Determine the [x, y] coordinate at the center of the cell enclosing the given text.  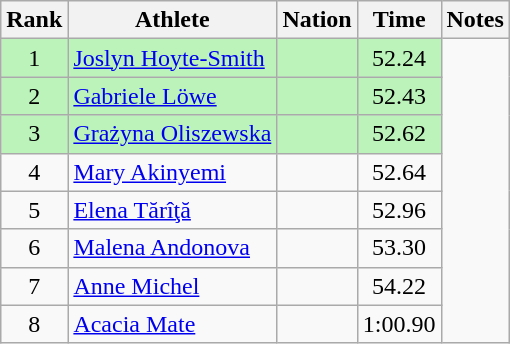
52.96 [399, 210]
Time [399, 20]
2 [34, 96]
7 [34, 286]
53.30 [399, 248]
52.62 [399, 134]
Grażyna Oliszewska [172, 134]
5 [34, 210]
6 [34, 248]
Elena Tărîţă [172, 210]
54.22 [399, 286]
52.24 [399, 58]
Gabriele Löwe [172, 96]
52.64 [399, 172]
Malena Andonova [172, 248]
1 [34, 58]
Rank [34, 20]
Notes [475, 20]
Athlete [172, 20]
Anne Michel [172, 286]
Nation [317, 20]
3 [34, 134]
52.43 [399, 96]
1:00.90 [399, 324]
8 [34, 324]
4 [34, 172]
Acacia Mate [172, 324]
Mary Akinyemi [172, 172]
Joslyn Hoyte-Smith [172, 58]
